From the cell containing the given text, extract its center point as [x, y] coordinate. 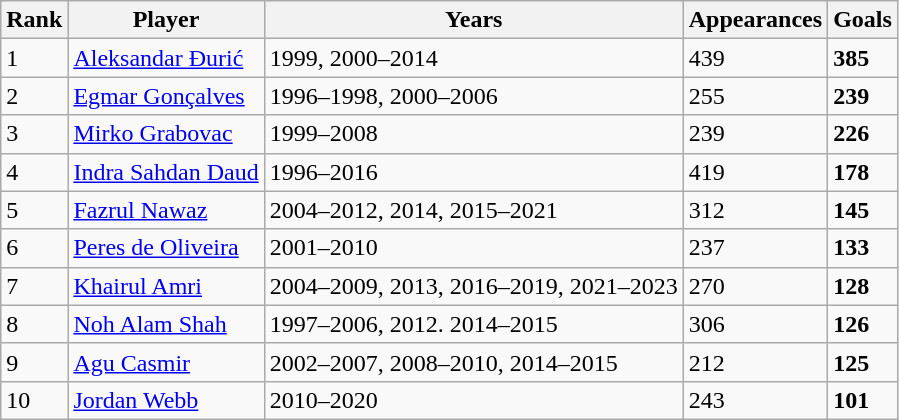
1996–2016 [474, 172]
255 [755, 96]
312 [755, 210]
Appearances [755, 20]
226 [863, 134]
Peres de Oliveira [166, 248]
145 [863, 210]
419 [755, 172]
Mirko Grabovac [166, 134]
7 [34, 286]
Player [166, 20]
126 [863, 324]
178 [863, 172]
1999, 2000–2014 [474, 58]
2004–2012, 2014, 2015–2021 [474, 210]
Indra Sahdan Daud [166, 172]
Aleksandar Đurić [166, 58]
Rank [34, 20]
101 [863, 400]
125 [863, 362]
385 [863, 58]
Agu Casmir [166, 362]
128 [863, 286]
1999–2008 [474, 134]
2010–2020 [474, 400]
2001–2010 [474, 248]
1 [34, 58]
8 [34, 324]
Years [474, 20]
4 [34, 172]
Jordan Webb [166, 400]
2004–2009, 2013, 2016–2019, 2021–2023 [474, 286]
212 [755, 362]
2 [34, 96]
243 [755, 400]
3 [34, 134]
Goals [863, 20]
237 [755, 248]
306 [755, 324]
5 [34, 210]
10 [34, 400]
Fazrul Nawaz [166, 210]
1997–2006, 2012. 2014–2015 [474, 324]
9 [34, 362]
1996–1998, 2000–2006 [474, 96]
6 [34, 248]
Khairul Amri [166, 286]
439 [755, 58]
Egmar Gonçalves [166, 96]
Noh Alam Shah [166, 324]
270 [755, 286]
2002–2007, 2008–2010, 2014–2015 [474, 362]
133 [863, 248]
